Capture the cell that displays the provided text and extract its [x, y] central coordinate. 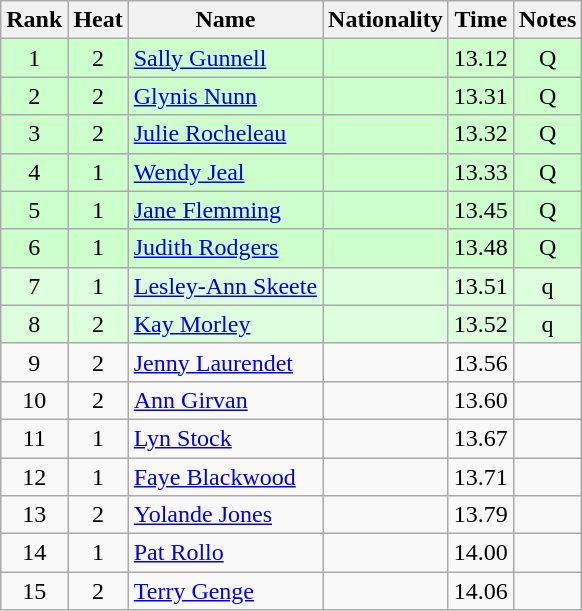
Terry Genge [225, 591]
14 [34, 553]
13.71 [480, 477]
Wendy Jeal [225, 172]
12 [34, 477]
Sally Gunnell [225, 58]
Name [225, 20]
14.00 [480, 553]
Pat Rollo [225, 553]
11 [34, 438]
13 [34, 515]
5 [34, 210]
Glynis Nunn [225, 96]
Ann Girvan [225, 400]
6 [34, 248]
14.06 [480, 591]
8 [34, 324]
Lesley-Ann Skeete [225, 286]
13.51 [480, 286]
Nationality [386, 20]
3 [34, 134]
13.60 [480, 400]
13.79 [480, 515]
Notes [547, 20]
Heat [98, 20]
Lyn Stock [225, 438]
13.45 [480, 210]
Kay Morley [225, 324]
Julie Rocheleau [225, 134]
7 [34, 286]
13.52 [480, 324]
Time [480, 20]
Jane Flemming [225, 210]
10 [34, 400]
13.12 [480, 58]
13.67 [480, 438]
13.31 [480, 96]
Rank [34, 20]
4 [34, 172]
Jenny Laurendet [225, 362]
13.32 [480, 134]
Faye Blackwood [225, 477]
13.33 [480, 172]
13.48 [480, 248]
9 [34, 362]
15 [34, 591]
13.56 [480, 362]
Yolande Jones [225, 515]
Judith Rodgers [225, 248]
